Determine the [X, Y] coordinate at the center of the cell enclosing the given text.  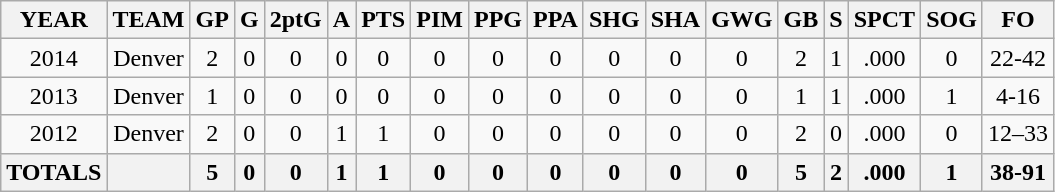
YEAR [54, 20]
G [249, 20]
PTS [384, 20]
SOG [952, 20]
FO [1018, 20]
2012 [54, 134]
22-42 [1018, 58]
38-91 [1018, 172]
PIM [440, 20]
S [836, 20]
2ptG [296, 20]
GP [212, 20]
GWG [742, 20]
2014 [54, 58]
SHA [675, 20]
12–33 [1018, 134]
4-16 [1018, 96]
TOTALS [54, 172]
2013 [54, 96]
TEAM [148, 20]
SHG [614, 20]
GB [801, 20]
A [341, 20]
PPG [498, 20]
SPCT [884, 20]
PPA [556, 20]
